Pinpoint the cell where the given text exists, returning its (x, y) midpoint coordinate. 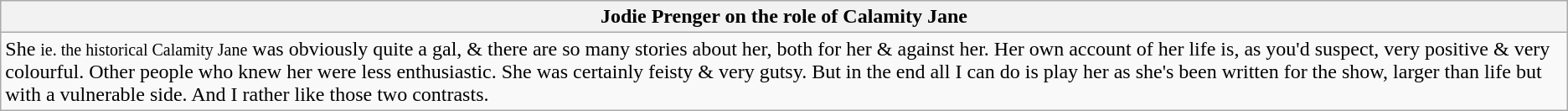
Jodie Prenger on the role of Calamity Jane (784, 17)
